Determine the [X, Y] coordinate at the center of the cell enclosing the given text.  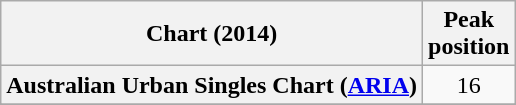
16 [469, 85]
Chart (2014) [212, 34]
Australian Urban Singles Chart (ARIA) [212, 85]
Peakposition [469, 34]
